From the cell containing the given text, extract its center point as (x, y) coordinate. 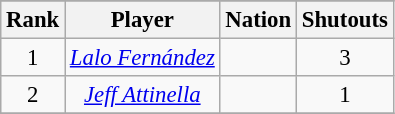
Lalo Fernández (143, 58)
3 (344, 58)
Player (143, 20)
2 (33, 95)
Jeff Attinella (143, 95)
Nation (258, 20)
Rank (33, 20)
Shutouts (344, 20)
